Determine the [x, y] coordinate at the center of the cell enclosing the given text.  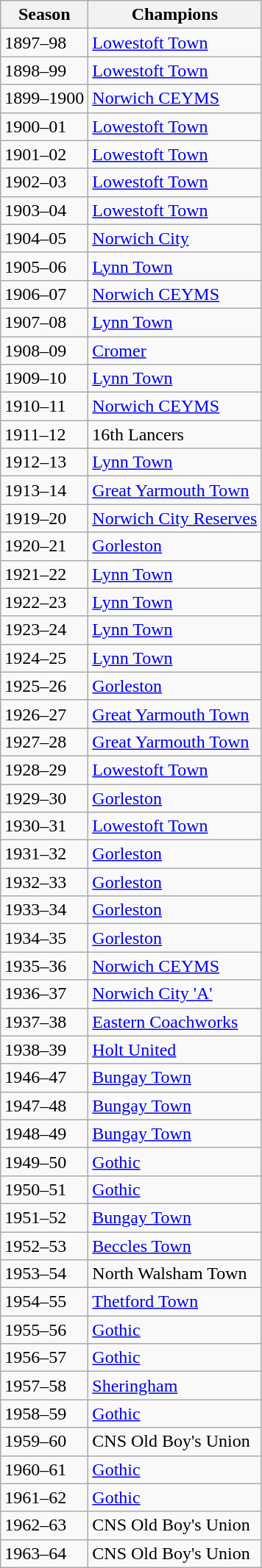
Champions [175, 15]
1898–99 [44, 71]
1953–54 [44, 1274]
1931–32 [44, 854]
1949–50 [44, 1161]
1935–36 [44, 966]
North Walsham Town [175, 1274]
1961–62 [44, 1497]
1957–58 [44, 1386]
1952–53 [44, 1246]
1913–14 [44, 490]
1927–28 [44, 742]
1911–12 [44, 434]
1933–34 [44, 910]
1919–20 [44, 518]
1900–01 [44, 126]
1937–38 [44, 1022]
1925–26 [44, 686]
1908–09 [44, 351]
1955–56 [44, 1330]
1912–13 [44, 462]
1954–55 [44, 1302]
1910–11 [44, 407]
1946–47 [44, 1078]
1962–63 [44, 1525]
1929–30 [44, 798]
1960–61 [44, 1469]
1938–39 [44, 1050]
1906–07 [44, 294]
1905–06 [44, 266]
Holt United [175, 1050]
Cromer [175, 351]
1951–52 [44, 1217]
1923–24 [44, 630]
1926–27 [44, 714]
16th Lancers [175, 434]
1902–03 [44, 182]
1928–29 [44, 770]
1904–05 [44, 238]
Norwich City 'A' [175, 994]
1901–02 [44, 154]
Norwich City Reserves [175, 518]
1903–04 [44, 210]
1899–1900 [44, 99]
Beccles Town [175, 1246]
1956–57 [44, 1358]
1920–21 [44, 546]
1950–51 [44, 1189]
1936–37 [44, 994]
Norwich City [175, 238]
1924–25 [44, 658]
1959–60 [44, 1442]
1948–49 [44, 1134]
Season [44, 15]
1922–23 [44, 602]
1907–08 [44, 322]
1963–64 [44, 1553]
1934–35 [44, 938]
1947–48 [44, 1106]
1930–31 [44, 826]
1897–98 [44, 43]
Sheringham [175, 1386]
Thetford Town [175, 1302]
1909–10 [44, 379]
1958–59 [44, 1414]
1932–33 [44, 882]
1921–22 [44, 574]
Eastern Coachworks [175, 1022]
